Locate the cell with the specified text and output its (X, Y) center coordinate. 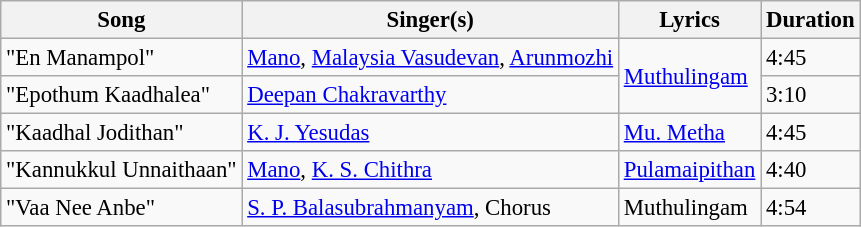
Mu. Metha (689, 133)
"Vaa Nee Anbe" (122, 208)
"Kannukkul Unnaithaan" (122, 170)
Duration (810, 20)
Mano, K. S. Chithra (430, 170)
Singer(s) (430, 20)
Song (122, 20)
"Kaadhal Jodithan" (122, 133)
4:54 (810, 208)
"En Manampol" (122, 58)
3:10 (810, 95)
"Epothum Kaadhalea" (122, 95)
Pulamaipithan (689, 170)
4:40 (810, 170)
Deepan Chakravarthy (430, 95)
Mano, Malaysia Vasudevan, Arunmozhi (430, 58)
S. P. Balasubrahmanyam, Chorus (430, 208)
K. J. Yesudas (430, 133)
Lyrics (689, 20)
